Output the (x, y) coordinate of the center of the cell containing the given text.  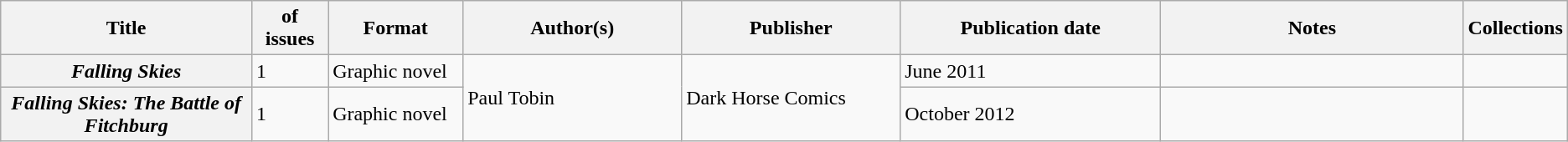
Collections (1515, 28)
Author(s) (573, 28)
Title (126, 28)
June 2011 (1030, 71)
Falling Skies (126, 71)
October 2012 (1030, 114)
Dark Horse Comics (791, 99)
Falling Skies: The Battle of Fitchburg (126, 114)
Publication date (1030, 28)
Paul Tobin (573, 99)
Publisher (791, 28)
Notes (1312, 28)
Format (395, 28)
of issues (290, 28)
